Find where the given text appears and provide that cell's center as [x, y] coordinate. 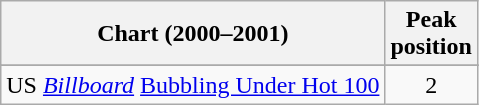
2 [431, 85]
US Billboard Bubbling Under Hot 100 [193, 85]
Peakposition [431, 34]
Chart (2000–2001) [193, 34]
